Extract the (x, y) coordinate from the center of the cell holding the provided text.  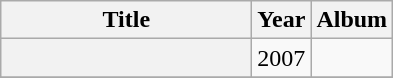
Album (352, 20)
2007 (282, 58)
Year (282, 20)
Title (126, 20)
